Pinpoint the cell where the given text exists, returning its (X, Y) midpoint coordinate. 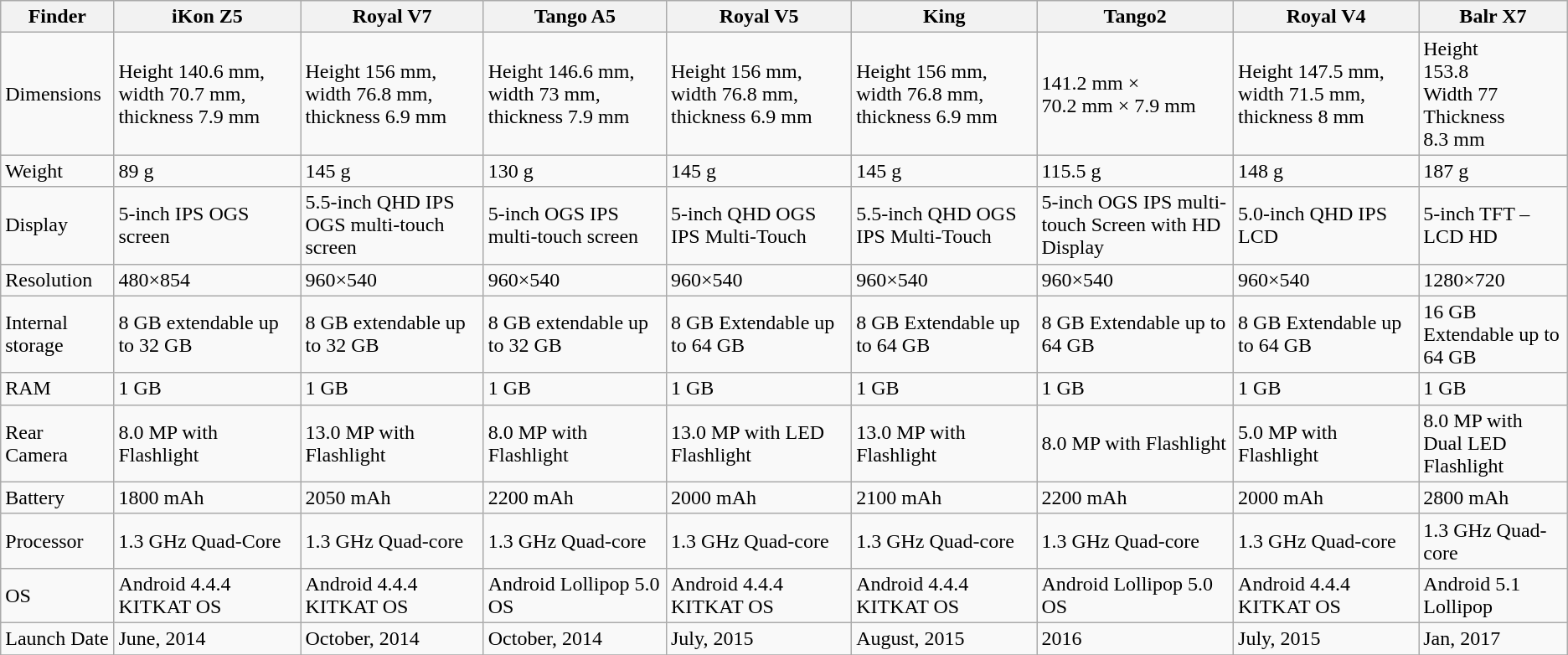
5-inch TFT – LCD HD (1493, 225)
5.5-inch QHD IPS OGS multi-touch screen (392, 225)
August, 2015 (945, 638)
Battery (57, 498)
5.0-inch QHD IPS LCD (1327, 225)
Rear Camera (57, 443)
Processor (57, 541)
5-inch IPS OGS screen (208, 225)
Jan, 2017 (1493, 638)
148 g (1327, 171)
187 g (1493, 171)
King (945, 17)
iKon Z5 (208, 17)
Weight (57, 171)
OS (57, 595)
Tango2 (1136, 17)
Royal V7 (392, 17)
Balr X7 (1493, 17)
Display (57, 225)
480×854 (208, 280)
1280×720 (1493, 280)
141.2 mm × 70.2 mm × 7.9 mm (1136, 94)
115.5 g (1136, 171)
Height 140.6 mm, width 70.7 mm, thickness 7.9 mm (208, 94)
Launch Date (57, 638)
Height 147.5 mm, width 71.5 mm, thickness 8 mm (1327, 94)
Dimensions (57, 94)
1.3 GHz Quad-Core (208, 541)
5.0 MP with Flashlight (1327, 443)
Finder (57, 17)
8.0 MP with Dual LED Flashlight (1493, 443)
Android 5.1 Lollipop (1493, 595)
Height 146.6 mm, width 73 mm, thickness 7.9 mm (575, 94)
2016 (1136, 638)
Royal V4 (1327, 17)
5.5-inch QHD OGS IPS Multi-Touch (945, 225)
16 GB Extendable up to 64 GB (1493, 334)
5-inch OGS IPS multi-touch Screen with HD Display (1136, 225)
1800 mAh (208, 498)
5-inch QHD OGS IPS Multi-Touch (759, 225)
Royal V5 (759, 17)
89 g (208, 171)
June, 2014 (208, 638)
5-inch OGS IPS multi-touch screen (575, 225)
13.0 MP with LED Flashlight (759, 443)
Height153.8Width 77Thickness8.3 mm (1493, 94)
2100 mAh (945, 498)
Resolution (57, 280)
RAM (57, 389)
2800 mAh (1493, 498)
Internal storage (57, 334)
2050 mAh (392, 498)
Tango A5 (575, 17)
130 g (575, 171)
